Locate the cell with the specified text and output its [X, Y] center coordinate. 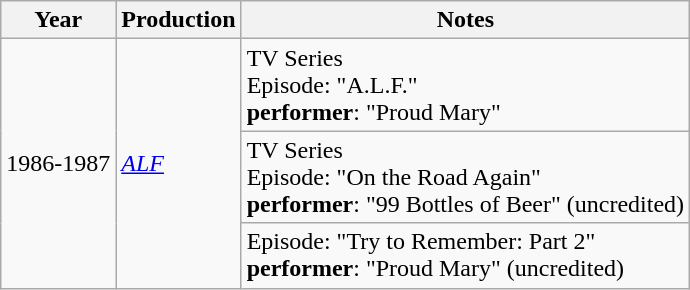
TV SeriesEpisode: "On the Road Again"performer: "99 Bottles of Beer" (uncredited) [465, 177]
Year [58, 20]
TV SeriesEpisode: "A.L.F."performer: "Proud Mary" [465, 85]
Production [178, 20]
Episode: "Try to Remember: Part 2"performer: "Proud Mary" (uncredited) [465, 256]
1986-1987 [58, 164]
Notes [465, 20]
ALF [178, 164]
